Pinpoint the cell where the given text exists, returning its [X, Y] midpoint coordinate. 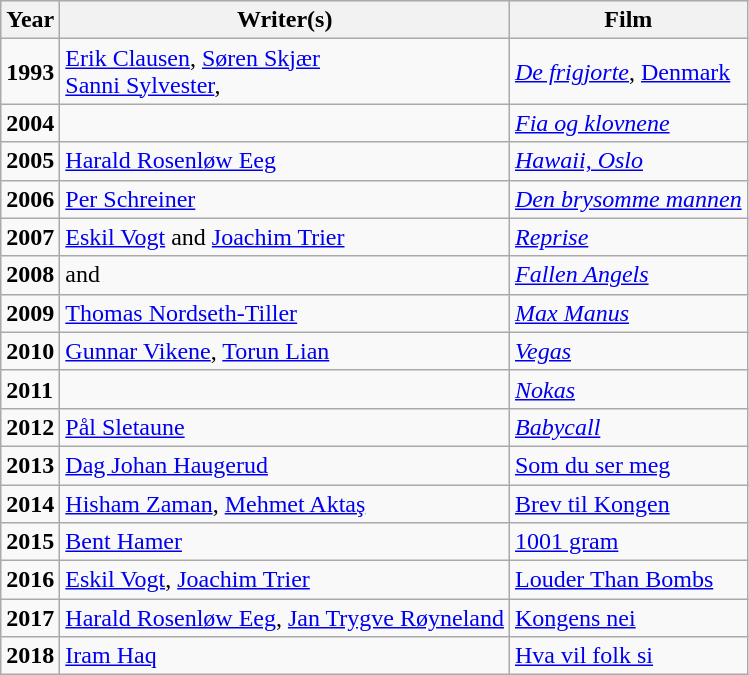
2012 [30, 427]
Gunnar Vikene, Torun Lian [285, 351]
2010 [30, 351]
Film [628, 20]
2011 [30, 389]
Eskil Vogt, Joachim Trier [285, 580]
2005 [30, 161]
2009 [30, 313]
Harald Rosenløw Eeg [285, 161]
2006 [30, 199]
Pål Sletaune [285, 427]
Som du ser meg [628, 465]
Hva vil folk si [628, 656]
Iram Haq [285, 656]
2014 [30, 503]
Hawaii, Oslo [628, 161]
2017 [30, 618]
Hisham Zaman, Mehmet Aktaş [285, 503]
Fallen Angels [628, 275]
Louder Than Bombs [628, 580]
2016 [30, 580]
Harald Rosenløw Eeg, Jan Trygve Røyneland [285, 618]
Thomas Nordseth-Tiller [285, 313]
De frigjorte, Denmark [628, 72]
Bent Hamer [285, 542]
1993 [30, 72]
Vegas [628, 351]
Max Manus [628, 313]
2015 [30, 542]
Dag Johan Haugerud [285, 465]
Erik Clausen, Søren SkjærSanni Sylvester, [285, 72]
Year [30, 20]
Writer(s) [285, 20]
1001 gram [628, 542]
2007 [30, 237]
and [285, 275]
2018 [30, 656]
Babycall [628, 427]
Per Schreiner [285, 199]
Fia og klovnene [628, 123]
Brev til Kongen [628, 503]
Kongens nei [628, 618]
Eskil Vogt and Joachim Trier [285, 237]
2008 [30, 275]
Den brysomme mannen [628, 199]
2013 [30, 465]
Nokas [628, 389]
Reprise [628, 237]
2004 [30, 123]
